Capture the cell that displays the provided text and extract its [x, y] central coordinate. 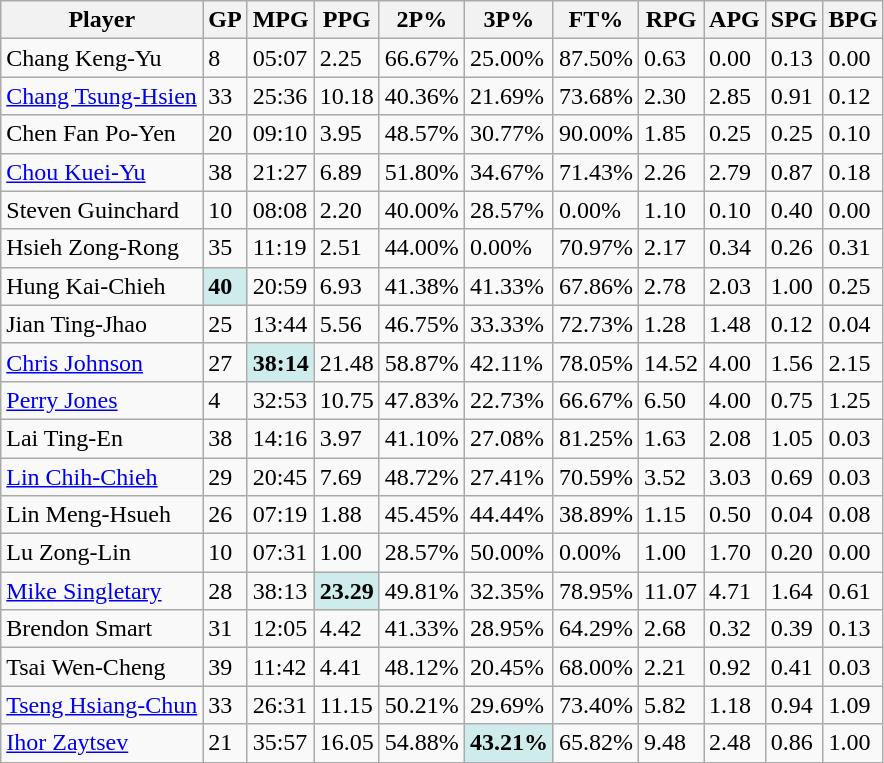
41.38% [422, 286]
20 [225, 134]
23.29 [346, 591]
35:57 [280, 743]
3.52 [670, 477]
2.48 [735, 743]
Lin Chih-Chieh [102, 477]
40.36% [422, 96]
0.69 [794, 477]
0.31 [853, 248]
0.92 [735, 667]
1.15 [670, 515]
27.41% [508, 477]
1.10 [670, 210]
Player [102, 20]
47.83% [422, 400]
0.32 [735, 629]
Ihor Zaytsev [102, 743]
1.63 [670, 438]
3.03 [735, 477]
48.72% [422, 477]
32:53 [280, 400]
68.00% [596, 667]
34.67% [508, 172]
05:07 [280, 58]
Lin Meng-Hsueh [102, 515]
2.03 [735, 286]
26:31 [280, 705]
50.00% [508, 553]
08:08 [280, 210]
1.88 [346, 515]
1.70 [735, 553]
2.25 [346, 58]
2.21 [670, 667]
0.86 [794, 743]
1.18 [735, 705]
0.39 [794, 629]
Lu Zong-Lin [102, 553]
11.15 [346, 705]
54.88% [422, 743]
Chou Kuei-Yu [102, 172]
10.18 [346, 96]
21:27 [280, 172]
38.89% [596, 515]
0.40 [794, 210]
25:36 [280, 96]
40 [225, 286]
4 [225, 400]
51.80% [422, 172]
16.05 [346, 743]
78.95% [596, 591]
39 [225, 667]
44.44% [508, 515]
87.50% [596, 58]
1.48 [735, 324]
20.45% [508, 667]
21 [225, 743]
67.86% [596, 286]
31 [225, 629]
27 [225, 362]
Chris Johnson [102, 362]
14:16 [280, 438]
2.85 [735, 96]
43.21% [508, 743]
50.21% [422, 705]
46.75% [422, 324]
1.09 [853, 705]
0.61 [853, 591]
29.69% [508, 705]
20:59 [280, 286]
Hung Kai-Chieh [102, 286]
32.35% [508, 591]
2.08 [735, 438]
44.00% [422, 248]
6.93 [346, 286]
0.91 [794, 96]
2.30 [670, 96]
Hsieh Zong-Rong [102, 248]
2.20 [346, 210]
28.95% [508, 629]
0.94 [794, 705]
0.63 [670, 58]
27.08% [508, 438]
90.00% [596, 134]
33.33% [508, 324]
2.78 [670, 286]
21.48 [346, 362]
14.52 [670, 362]
65.82% [596, 743]
Brendon Smart [102, 629]
0.20 [794, 553]
72.73% [596, 324]
4.41 [346, 667]
Lai Ting-En [102, 438]
4.71 [735, 591]
58.87% [422, 362]
35 [225, 248]
11:42 [280, 667]
1.28 [670, 324]
38:13 [280, 591]
48.57% [422, 134]
SPG [794, 20]
5.56 [346, 324]
0.87 [794, 172]
73.40% [596, 705]
22.73% [508, 400]
07:19 [280, 515]
42.11% [508, 362]
49.81% [422, 591]
2.15 [853, 362]
25 [225, 324]
71.43% [596, 172]
RPG [670, 20]
64.29% [596, 629]
MPG [280, 20]
0.18 [853, 172]
81.25% [596, 438]
Chang Tsung-Hsien [102, 96]
3.95 [346, 134]
Chen Fan Po-Yen [102, 134]
40.00% [422, 210]
Perry Jones [102, 400]
0.34 [735, 248]
25.00% [508, 58]
Tsai Wen-Cheng [102, 667]
Jian Ting-Jhao [102, 324]
2.79 [735, 172]
1.25 [853, 400]
2P% [422, 20]
70.97% [596, 248]
70.59% [596, 477]
3P% [508, 20]
7.69 [346, 477]
4.42 [346, 629]
26 [225, 515]
11:19 [280, 248]
0.50 [735, 515]
Mike Singletary [102, 591]
41.10% [422, 438]
3.97 [346, 438]
45.45% [422, 515]
2.51 [346, 248]
2.17 [670, 248]
1.56 [794, 362]
2.68 [670, 629]
0.75 [794, 400]
0.26 [794, 248]
9.48 [670, 743]
21.69% [508, 96]
1.64 [794, 591]
48.12% [422, 667]
38:14 [280, 362]
6.89 [346, 172]
13:44 [280, 324]
1.85 [670, 134]
6.50 [670, 400]
29 [225, 477]
Chang Keng-Yu [102, 58]
BPG [853, 20]
1.05 [794, 438]
28 [225, 591]
Tseng Hsiang-Chun [102, 705]
8 [225, 58]
0.41 [794, 667]
GP [225, 20]
PPG [346, 20]
73.68% [596, 96]
07:31 [280, 553]
30.77% [508, 134]
APG [735, 20]
11.07 [670, 591]
2.26 [670, 172]
FT% [596, 20]
5.82 [670, 705]
Steven Guinchard [102, 210]
20:45 [280, 477]
0.08 [853, 515]
09:10 [280, 134]
12:05 [280, 629]
78.05% [596, 362]
10.75 [346, 400]
